Extract the (X, Y) coordinate from the center of the cell holding the provided text.  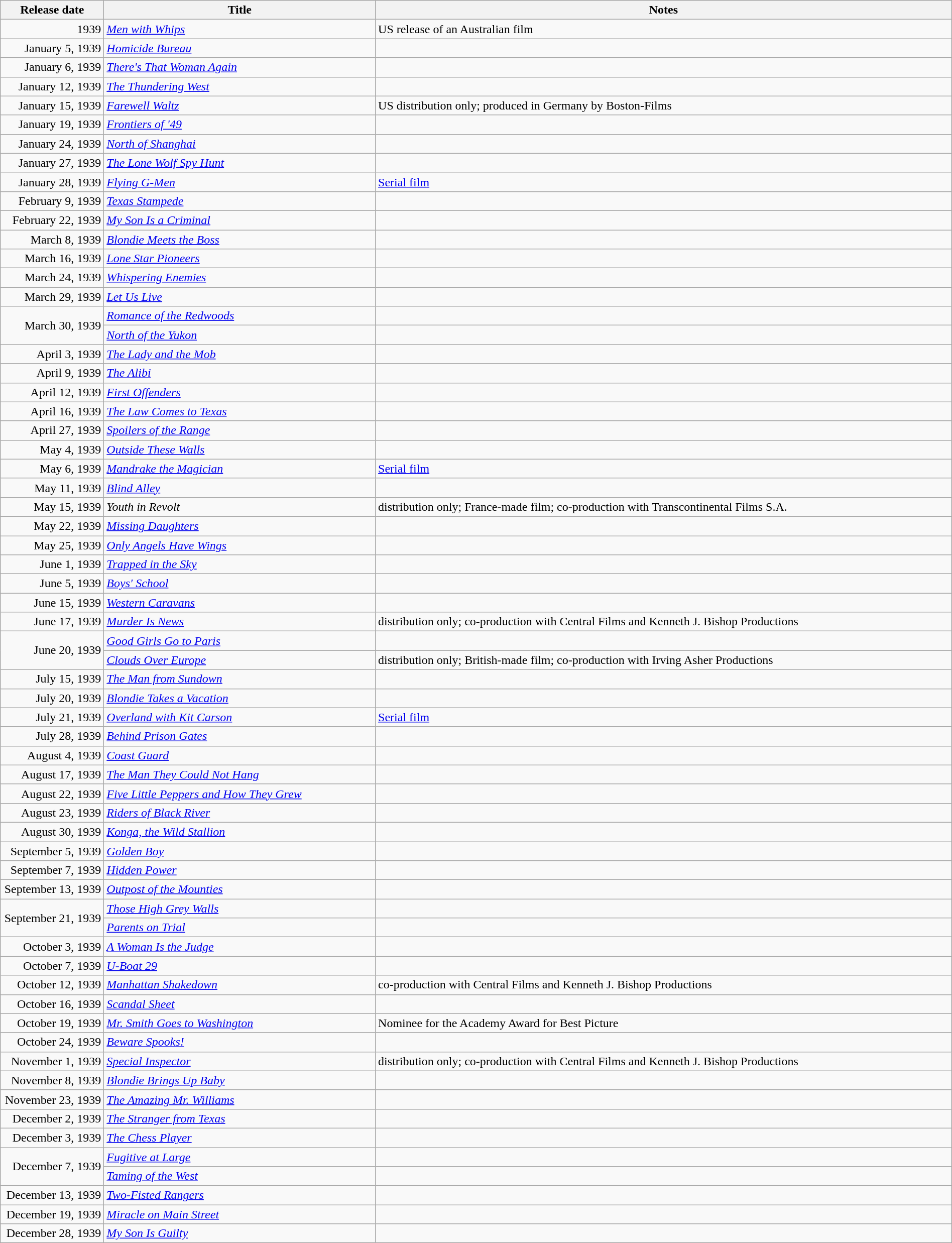
Frontiers of '49 (240, 125)
The Thundering West (240, 86)
My Son Is a Criminal (240, 220)
Five Little Peppers and How They Grew (240, 794)
Western Caravans (240, 603)
September 21, 1939 (52, 918)
December 7, 1939 (52, 1166)
Blondie Takes a Vacation (240, 698)
Mr. Smith Goes to Washington (240, 1023)
October 7, 1939 (52, 966)
March 30, 1939 (52, 325)
Special Inspector (240, 1061)
Spoilers of the Range (240, 430)
Golden Boy (240, 851)
The Man from Sundown (240, 679)
Title (240, 10)
Clouds Over Europe (240, 660)
November 1, 1939 (52, 1061)
September 7, 1939 (52, 870)
Only Angels Have Wings (240, 545)
Blind Alley (240, 488)
September 13, 1939 (52, 889)
October 12, 1939 (52, 985)
Youth in Revolt (240, 507)
Lone Star Pioneers (240, 259)
October 19, 1939 (52, 1023)
Blondie Brings Up Baby (240, 1080)
My Son Is Guilty (240, 1233)
August 22, 1939 (52, 794)
Farewell Waltz (240, 105)
October 3, 1939 (52, 947)
Outside These Walls (240, 449)
The Lady and the Mob (240, 354)
Parents on Trial (240, 928)
November 23, 1939 (52, 1099)
Beware Spooks! (240, 1042)
Those High Grey Walls (240, 909)
January 15, 1939 (52, 105)
Overland with Kit Carson (240, 717)
Missing Daughters (240, 526)
Taming of the West (240, 1176)
March 8, 1939 (52, 240)
Let Us Live (240, 297)
1939 (52, 29)
US distribution only; produced in Germany by Boston-Films (664, 105)
August 4, 1939 (52, 755)
The Lone Wolf Spy Hunt (240, 163)
March 29, 1939 (52, 297)
The Law Comes to Texas (240, 411)
co-production with Central Films and Kenneth J. Bishop Productions (664, 985)
Two-Fisted Rangers (240, 1195)
The Amazing Mr. Williams (240, 1099)
February 22, 1939 (52, 220)
Texas Stampede (240, 201)
U-Boat 29 (240, 966)
December 19, 1939 (52, 1214)
June 17, 1939 (52, 622)
The Stranger from Texas (240, 1118)
January 19, 1939 (52, 125)
January 27, 1939 (52, 163)
Behind Prison Gates (240, 736)
A Woman Is the Judge (240, 947)
June 20, 1939 (52, 650)
May 4, 1939 (52, 449)
October 24, 1939 (52, 1042)
distribution only; France-made film; co-production with Transcontinental Films S.A. (664, 507)
Homicide Bureau (240, 48)
Whispering Enemies (240, 278)
The Chess Player (240, 1138)
April 3, 1939 (52, 354)
August 23, 1939 (52, 813)
Miracle on Main Street (240, 1214)
Murder Is News (240, 622)
March 16, 1939 (52, 259)
Coast Guard (240, 755)
Konga, the Wild Stallion (240, 832)
Nominee for the Academy Award for Best Picture (664, 1023)
September 5, 1939 (52, 851)
August 30, 1939 (52, 832)
Good Girls Go to Paris (240, 641)
Manhattan Shakedown (240, 985)
July 20, 1939 (52, 698)
There's That Woman Again (240, 67)
November 8, 1939 (52, 1080)
July 15, 1939 (52, 679)
April 9, 1939 (52, 373)
North of the Yukon (240, 335)
Outpost of the Mounties (240, 889)
May 22, 1939 (52, 526)
July 28, 1939 (52, 736)
May 25, 1939 (52, 545)
Notes (664, 10)
August 17, 1939 (52, 774)
Trapped in the Sky (240, 564)
January 6, 1939 (52, 67)
The Alibi (240, 373)
March 24, 1939 (52, 278)
June 5, 1939 (52, 584)
Fugitive at Large (240, 1157)
First Offenders (240, 392)
October 16, 1939 (52, 1004)
Hidden Power (240, 870)
June 15, 1939 (52, 603)
April 12, 1939 (52, 392)
May 15, 1939 (52, 507)
Men with Whips (240, 29)
Scandal Sheet (240, 1004)
The Man They Could Not Hang (240, 774)
January 12, 1939 (52, 86)
January 24, 1939 (52, 144)
Romance of the Redwoods (240, 316)
Flying G-Men (240, 182)
December 28, 1939 (52, 1233)
distribution only; British-made film; co-production with Irving Asher Productions (664, 660)
Mandrake the Magician (240, 469)
Release date (52, 10)
May 11, 1939 (52, 488)
Boys' School (240, 584)
May 6, 1939 (52, 469)
North of Shanghai (240, 144)
April 16, 1939 (52, 411)
February 9, 1939 (52, 201)
January 5, 1939 (52, 48)
December 2, 1939 (52, 1118)
June 1, 1939 (52, 564)
Riders of Black River (240, 813)
July 21, 1939 (52, 717)
US release of an Australian film (664, 29)
December 13, 1939 (52, 1195)
April 27, 1939 (52, 430)
January 28, 1939 (52, 182)
Blondie Meets the Boss (240, 240)
December 3, 1939 (52, 1138)
